Search for the cell housing the specified text and yield its (X, Y) center coordinate. 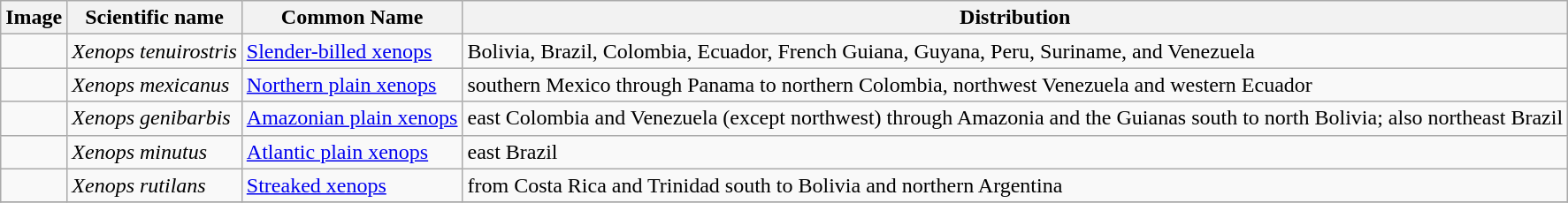
Northern plain xenops (352, 85)
Image (34, 18)
Xenops genibarbis (155, 118)
east Colombia and Venezuela (except northwest) through Amazonia and the Guianas south to north Bolivia; also northeast Brazil (1015, 118)
from Costa Rica and Trinidad south to Bolivia and northern Argentina (1015, 185)
Amazonian plain xenops (352, 118)
Xenops tenuirostris (155, 51)
Xenops mexicanus (155, 85)
Bolivia, Brazil, Colombia, Ecuador, French Guiana, Guyana, Peru, Suriname, and Venezuela (1015, 51)
Xenops minutus (155, 152)
Common Name (352, 18)
Slender-billed xenops (352, 51)
Atlantic plain xenops (352, 152)
southern Mexico through Panama to northern Colombia, northwest Venezuela and western Ecuador (1015, 85)
east Brazil (1015, 152)
Xenops rutilans (155, 185)
Scientific name (155, 18)
Streaked xenops (352, 185)
Distribution (1015, 18)
